Search for the cell housing the specified text and yield its (x, y) center coordinate. 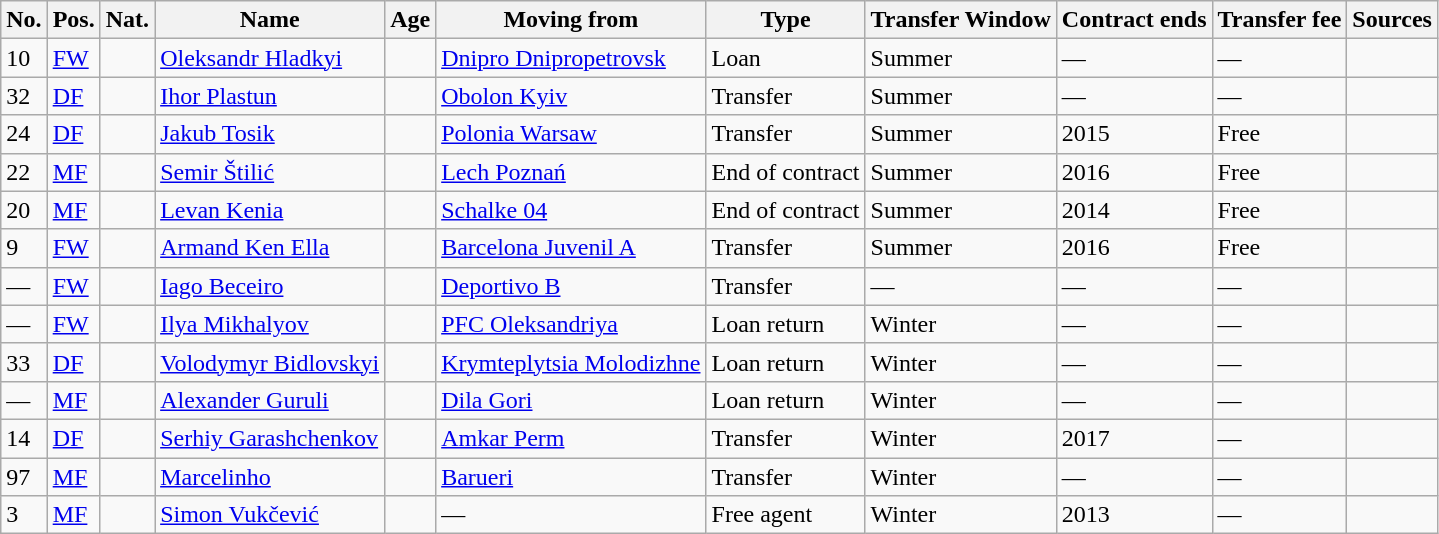
Name (270, 20)
Serhiy Garashchenkov (270, 438)
Pos. (74, 20)
Type (786, 20)
Polonia Warsaw (571, 134)
Loan (786, 58)
Iago Beceiro (270, 286)
Age (410, 20)
Moving from (571, 20)
Barcelona Juvenil A (571, 248)
No. (24, 20)
Schalke 04 (571, 210)
Obolon Kyiv (571, 96)
Ihor Plastun (270, 96)
2017 (1134, 438)
24 (24, 134)
Levan Kenia (270, 210)
PFC Oleksandriya (571, 324)
Sources (1392, 20)
Amkar Perm (571, 438)
3 (24, 515)
Krymteplytsia Molodizhne (571, 362)
Dila Gori (571, 400)
2015 (1134, 134)
Free agent (786, 515)
9 (24, 248)
20 (24, 210)
Transfer Window (960, 20)
Deportivo B (571, 286)
2014 (1134, 210)
Dnipro Dnipropetrovsk (571, 58)
2013 (1134, 515)
Armand Ken Ella (270, 248)
Simon Vukčević (270, 515)
10 (24, 58)
33 (24, 362)
32 (24, 96)
Nat. (127, 20)
97 (24, 477)
22 (24, 172)
Transfer fee (1280, 20)
Volodymyr Bidlovskyi (270, 362)
Contract ends (1134, 20)
Semir Štilić (270, 172)
Marcelinho (270, 477)
Oleksandr Hladkyi (270, 58)
Lech Poznań (571, 172)
14 (24, 438)
Alexander Guruli (270, 400)
Barueri (571, 477)
Ilya Mikhalyov (270, 324)
Jakub Tosik (270, 134)
